For the text-containing cell, return its midpoint in [X, Y] coordinate format. 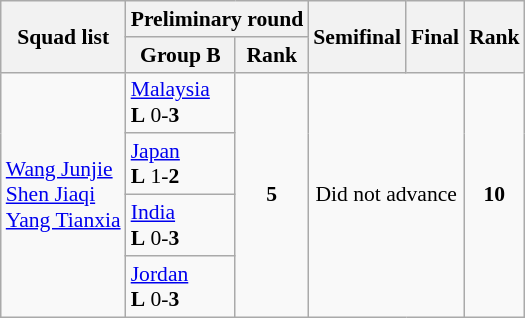
10 [494, 194]
JapanL 1-2 [181, 164]
Preliminary round [218, 19]
MalaysiaL 0-3 [181, 102]
5 [272, 194]
Wang JunjieShen JiaqiYang Tianxia [64, 194]
Final [435, 36]
JordanL 0-3 [181, 286]
Semifinal [357, 36]
IndiaL 0-3 [181, 226]
Group B [181, 55]
Squad list [64, 36]
Did not advance [386, 194]
